Search for the cell housing the specified text and yield its [X, Y] center coordinate. 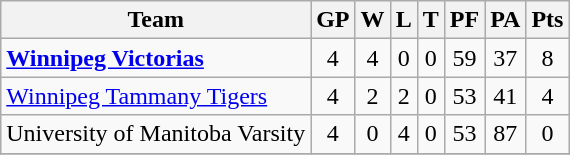
Team [156, 20]
L [404, 20]
87 [506, 134]
37 [506, 58]
Winnipeg Victorias [156, 58]
41 [506, 96]
PF [464, 20]
T [430, 20]
59 [464, 58]
GP [333, 20]
Winnipeg Tammany Tigers [156, 96]
University of Manitoba Varsity [156, 134]
8 [548, 58]
Pts [548, 20]
W [372, 20]
PA [506, 20]
